Search for the cell housing the specified text and yield its (X, Y) center coordinate. 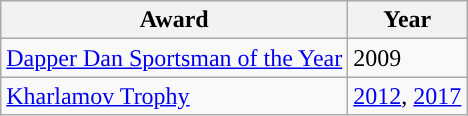
Award (174, 20)
2009 (408, 58)
Kharlamov Trophy (174, 96)
Dapper Dan Sportsman of the Year (174, 58)
Year (408, 20)
2012, 2017 (408, 96)
